Output the [X, Y] coordinate of the center of the cell containing the given text.  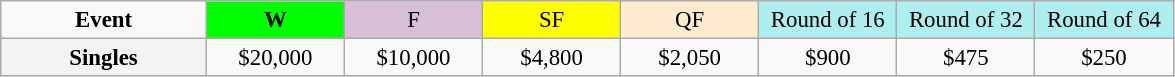
$20,000 [275, 58]
SF [552, 20]
W [275, 20]
$2,050 [690, 58]
Round of 16 [828, 20]
$475 [966, 58]
Round of 64 [1104, 20]
Singles [104, 58]
$250 [1104, 58]
QF [690, 20]
Round of 32 [966, 20]
Event [104, 20]
$900 [828, 58]
$4,800 [552, 58]
F [413, 20]
$10,000 [413, 58]
